Extract the (x, y) coordinate from the center of the cell holding the provided text.  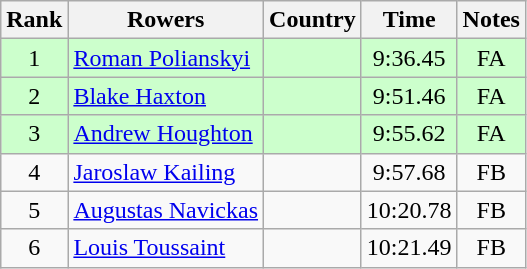
Notes (491, 20)
4 (34, 172)
10:21.49 (409, 248)
Andrew Houghton (166, 134)
Rowers (166, 20)
Roman Polianskyi (166, 58)
Blake Haxton (166, 96)
10:20.78 (409, 210)
Rank (34, 20)
9:57.68 (409, 172)
2 (34, 96)
Augustas Navickas (166, 210)
3 (34, 134)
9:36.45 (409, 58)
9:51.46 (409, 96)
6 (34, 248)
1 (34, 58)
Time (409, 20)
9:55.62 (409, 134)
5 (34, 210)
Country (313, 20)
Jaroslaw Kailing (166, 172)
Louis Toussaint (166, 248)
